Find where the given text appears and provide that cell's center as [x, y] coordinate. 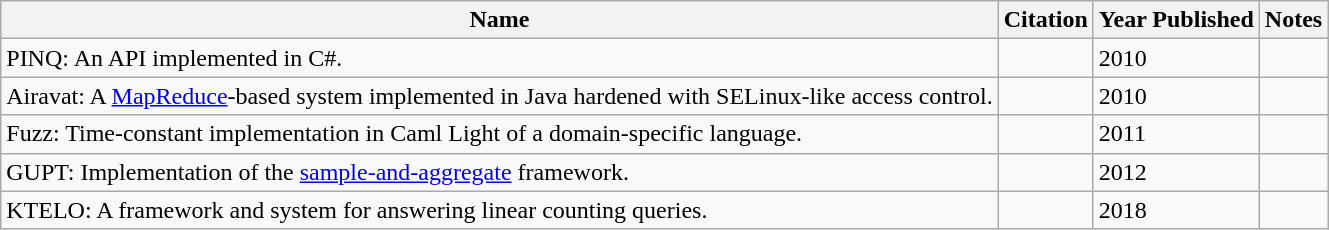
Airavat: A MapReduce-based system implemented in Java hardened with SELinux-like access control. [500, 96]
2011 [1176, 134]
Fuzz: Time-constant implementation in Caml Light of a domain-specific language. [500, 134]
2018 [1176, 210]
PINQ: An API implemented in C#. [500, 58]
KTELO: A framework and system for answering linear counting queries. [500, 210]
2012 [1176, 172]
Year Published [1176, 20]
Name [500, 20]
Citation [1046, 20]
Notes [1293, 20]
GUPT: Implementation of the sample-and-aggregate framework. [500, 172]
